Identify which cell holds the provided text, then report its [X, Y] central coordinate. 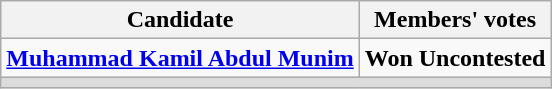
Candidate [180, 20]
Won Uncontested [455, 58]
Members' votes [455, 20]
Muhammad Kamil Abdul Munim [180, 58]
